Determine the (X, Y) coordinate at the center of the cell enclosing the given text.  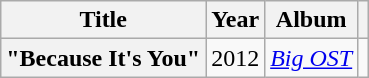
Year (236, 20)
Big OST (312, 58)
2012 (236, 58)
"Because It's You" (104, 58)
Title (104, 20)
Album (312, 20)
